Capture the cell that displays the provided text and extract its (x, y) central coordinate. 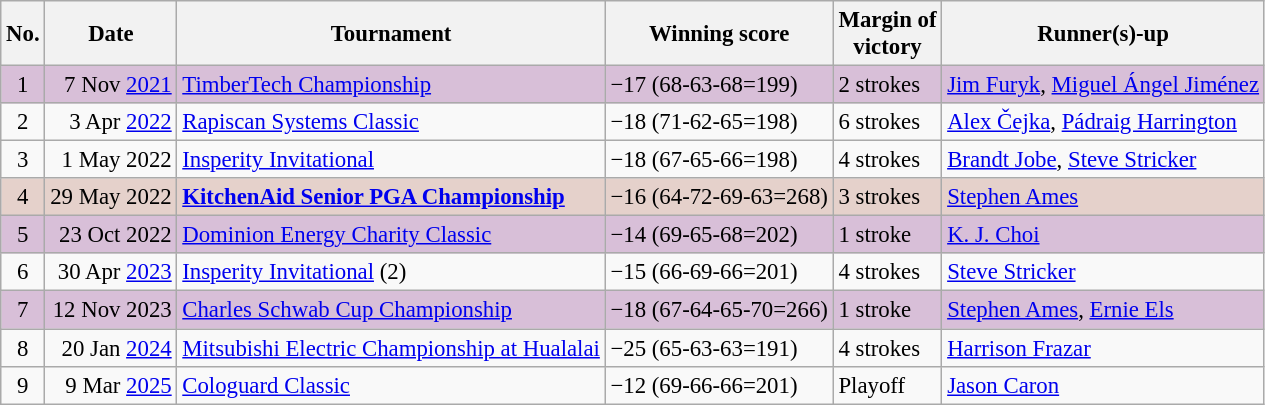
2 (23, 122)
3 Apr 2022 (111, 122)
4 (23, 197)
30 Apr 2023 (111, 273)
9 (23, 385)
5 (23, 235)
3 strokes (888, 197)
Dominion Energy Charity Classic (391, 235)
6 (23, 273)
−12 (69-66-66=201) (719, 385)
−25 (65-63-63=191) (719, 348)
No. (23, 34)
K. J. Choi (1104, 235)
Steve Stricker (1104, 273)
Cologuard Classic (391, 385)
Alex Čejka, Pádraig Harrington (1104, 122)
TimberTech Championship (391, 85)
1 (23, 85)
23 Oct 2022 (111, 235)
−18 (67-64-65-70=266) (719, 310)
Brandt Jobe, Steve Stricker (1104, 160)
Rapiscan Systems Classic (391, 122)
Margin ofvictory (888, 34)
20 Jan 2024 (111, 348)
−14 (69-65-68=202) (719, 235)
−18 (71-62-65=198) (719, 122)
Stephen Ames (1104, 197)
7 Nov 2021 (111, 85)
29 May 2022 (111, 197)
Playoff (888, 385)
Insperity Invitational (2) (391, 273)
Runner(s)-up (1104, 34)
Jason Caron (1104, 385)
12 Nov 2023 (111, 310)
Harrison Frazar (1104, 348)
Tournament (391, 34)
−17 (68-63-68=199) (719, 85)
1 May 2022 (111, 160)
8 (23, 348)
9 Mar 2025 (111, 385)
−15 (66-69-66=201) (719, 273)
Stephen Ames, Ernie Els (1104, 310)
Winning score (719, 34)
KitchenAid Senior PGA Championship (391, 197)
6 strokes (888, 122)
−18 (67-65-66=198) (719, 160)
7 (23, 310)
2 strokes (888, 85)
Insperity Invitational (391, 160)
Jim Furyk, Miguel Ángel Jiménez (1104, 85)
Mitsubishi Electric Championship at Hualalai (391, 348)
Date (111, 34)
Charles Schwab Cup Championship (391, 310)
3 (23, 160)
−16 (64-72-69-63=268) (719, 197)
